Identify which cell holds the provided text, then report its [x, y] central coordinate. 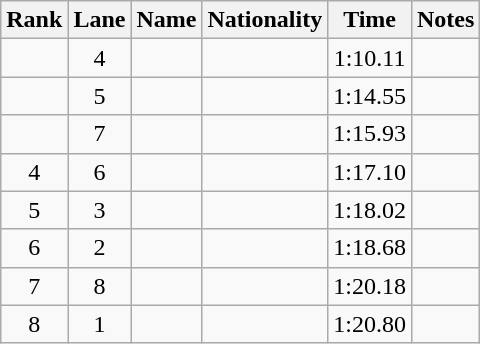
1:17.10 [370, 172]
1:14.55 [370, 96]
2 [100, 248]
Nationality [265, 20]
1 [100, 324]
1:20.18 [370, 286]
Lane [100, 20]
1:18.68 [370, 248]
1:15.93 [370, 134]
Time [370, 20]
Name [166, 20]
3 [100, 210]
1:10.11 [370, 58]
Notes [445, 20]
Rank [34, 20]
1:18.02 [370, 210]
1:20.80 [370, 324]
